For the text-containing cell, return its midpoint in [x, y] coordinate format. 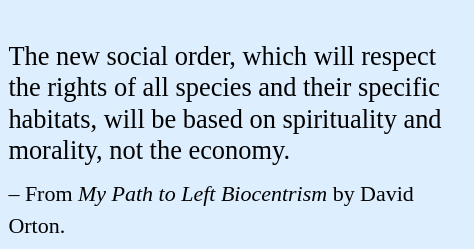
– From My Path to Left Biocentrism by David Orton. [236, 209]
